Identify which cell holds the provided text, then report its (X, Y) central coordinate. 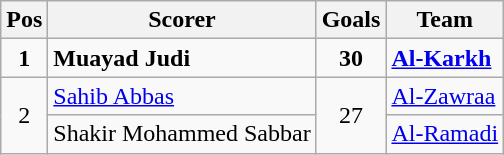
1 (24, 58)
Al-Ramadi (445, 134)
Sahib Abbas (182, 96)
2 (24, 115)
Al-Karkh (445, 58)
27 (351, 115)
30 (351, 58)
Al-Zawraa (445, 96)
Scorer (182, 20)
Goals (351, 20)
Shakir Mohammed Sabbar (182, 134)
Team (445, 20)
Muayad Judi (182, 58)
Pos (24, 20)
